Scan for the cell matching the given text and deliver its (x, y) coordinate at center. 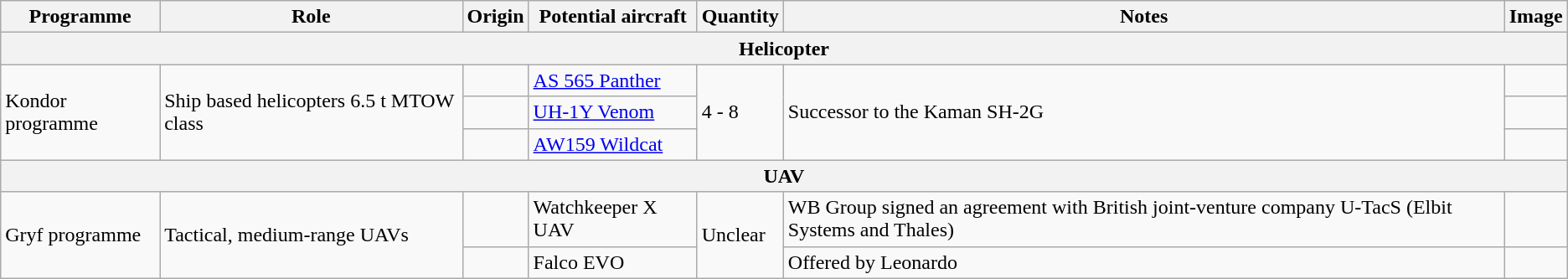
Offered by Leonardo (1144, 262)
Ship based helicopters 6.5 t MTOW class (312, 112)
Unclear (740, 235)
UAV (784, 176)
Image (1536, 17)
Notes (1144, 17)
UH-1Y Venom (613, 112)
Quantity (740, 17)
Successor to the Kaman SH-2G (1144, 112)
Gryf programme (80, 235)
4 - 8 (740, 112)
Programme (80, 17)
Falco EVO (613, 262)
Watchkeeper X UAV (613, 220)
AW159 Wildcat (613, 144)
Potential aircraft (613, 17)
WB Group signed an agreement with British joint-venture company U-TacS (Elbit Systems and Thales) (1144, 220)
Role (312, 17)
Kondor programme (80, 112)
AS 565 Panther (613, 80)
Tactical, medium-range UAVs (312, 235)
Helicopter (784, 49)
Origin (496, 17)
